Determine the [x, y] coordinate at the center of the cell enclosing the given text.  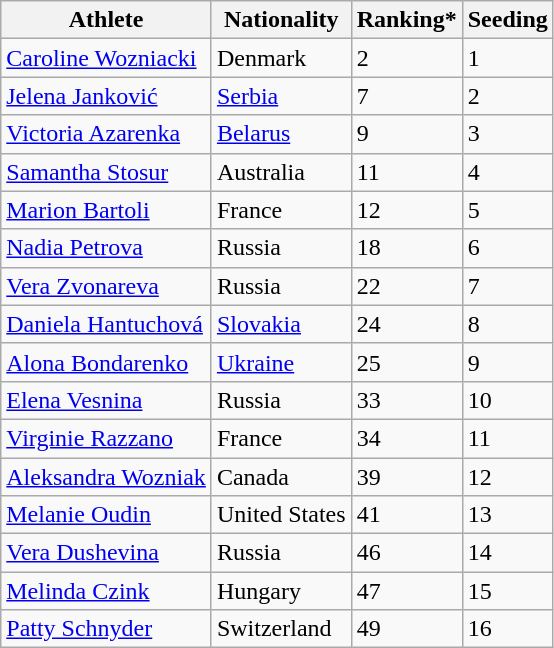
49 [406, 629]
8 [508, 324]
United States [281, 515]
Ranking* [406, 20]
Daniela Hantuchová [106, 324]
Serbia [281, 96]
Virginie Razzano [106, 438]
Ukraine [281, 362]
4 [508, 172]
6 [508, 248]
3 [508, 134]
Nadia Petrova [106, 248]
Slovakia [281, 324]
Caroline Wozniacki [106, 58]
Belarus [281, 134]
Patty Schnyder [106, 629]
Vera Zvonareva [106, 286]
13 [508, 515]
34 [406, 438]
16 [508, 629]
14 [508, 553]
33 [406, 400]
Nationality [281, 20]
Marion Bartoli [106, 210]
41 [406, 515]
Alona Bondarenko [106, 362]
Aleksandra Wozniak [106, 477]
Vera Dushevina [106, 553]
Elena Vesnina [106, 400]
Melinda Czink [106, 591]
10 [508, 400]
Australia [281, 172]
24 [406, 324]
Melanie Oudin [106, 515]
22 [406, 286]
Hungary [281, 591]
1 [508, 58]
Victoria Azarenka [106, 134]
Canada [281, 477]
Jelena Janković [106, 96]
47 [406, 591]
Samantha Stosur [106, 172]
Athlete [106, 20]
18 [406, 248]
39 [406, 477]
Seeding [508, 20]
Denmark [281, 58]
46 [406, 553]
15 [508, 591]
Switzerland [281, 629]
5 [508, 210]
25 [406, 362]
